Return (x, y) of the center of cell containing provided text 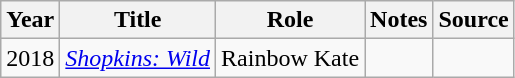
Year (30, 20)
Notes (399, 20)
Title (138, 20)
Rainbow Kate (290, 58)
Shopkins: Wild (138, 58)
2018 (30, 58)
Source (474, 20)
Role (290, 20)
